Detect which cell encompasses the target text, then output its [x, y] center coordinate. 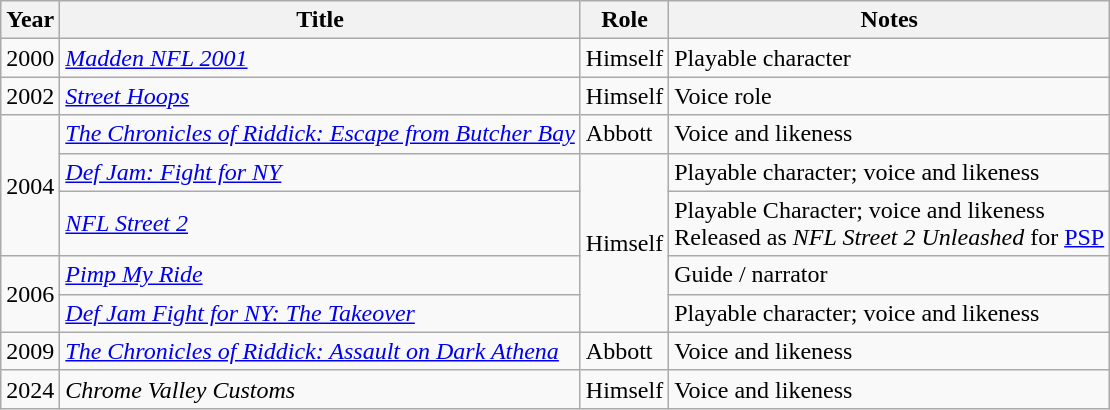
Madden NFL 2001 [320, 58]
Year [30, 20]
2006 [30, 294]
Pimp My Ride [320, 275]
Guide / narrator [890, 275]
The Chronicles of Riddick: Assault on Dark Athena [320, 351]
Chrome Valley Customs [320, 389]
Playable character [890, 58]
2009 [30, 351]
The Chronicles of Riddick: Escape from Butcher Bay [320, 134]
Voice role [890, 96]
Title [320, 20]
2002 [30, 96]
Role [624, 20]
2004 [30, 186]
2000 [30, 58]
2024 [30, 389]
Playable Character; voice and likenessReleased as NFL Street 2 Unleashed for PSP [890, 224]
Street Hoops [320, 96]
Notes [890, 20]
NFL Street 2 [320, 224]
Def Jam: Fight for NY [320, 172]
Def Jam Fight for NY: The Takeover [320, 313]
